Scan for the cell matching the given text and deliver its [x, y] coordinate at center. 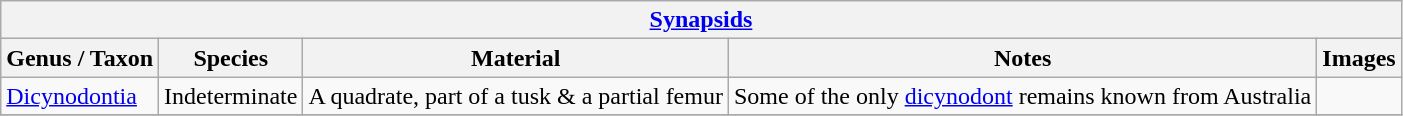
Indeterminate [231, 96]
Notes [1022, 58]
Dicynodontia [80, 96]
A quadrate, part of a tusk & a partial femur [516, 96]
Species [231, 58]
Synapsids [701, 20]
Images [1359, 58]
Material [516, 58]
Genus / Taxon [80, 58]
Some of the only dicynodont remains known from Australia [1022, 96]
